Return the [X, Y] coordinate for the center point of the cell that contains the specified text.  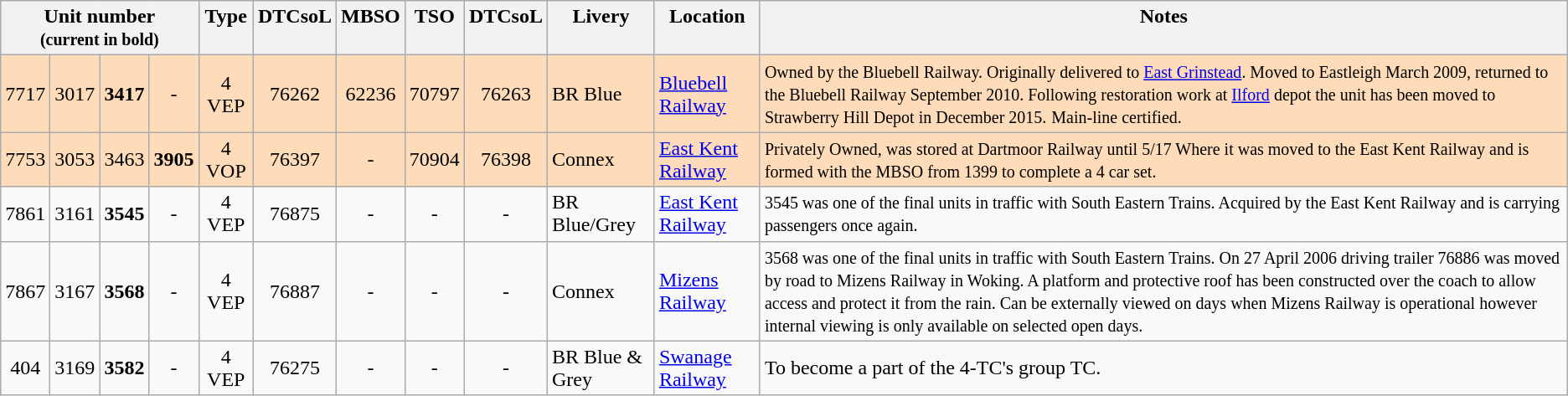
3167 [75, 291]
76262 [295, 94]
4 VOP [226, 159]
Bluebell Railway [707, 94]
3905 [174, 159]
3053 [75, 159]
3169 [75, 368]
Notes [1163, 28]
76887 [295, 291]
76875 [295, 214]
Swanage Railway [707, 368]
Type [226, 28]
76398 [506, 159]
Unit number (current in bold) [100, 28]
3568 [124, 291]
BR Blue/Grey [601, 214]
BR Blue [601, 94]
TSO [434, 28]
7861 [25, 214]
76397 [295, 159]
3417 [124, 94]
3463 [124, 159]
7753 [25, 159]
70904 [434, 159]
3545 was one of the final units in traffic with South Eastern Trains. Acquired by the East Kent Railway and is carrying passengers once again. [1163, 214]
70797 [434, 94]
Mizens Railway [707, 291]
3017 [75, 94]
To become a part of the 4-TC's group TC. [1163, 368]
BR Blue & Grey [601, 368]
7867 [25, 291]
Livery [601, 28]
76263 [506, 94]
404 [25, 368]
Location [707, 28]
62236 [371, 94]
3545 [124, 214]
3582 [124, 368]
7717 [25, 94]
MBSO [371, 28]
76275 [295, 368]
3161 [75, 214]
